Find where the given text appears and provide that cell's center as (x, y) coordinate. 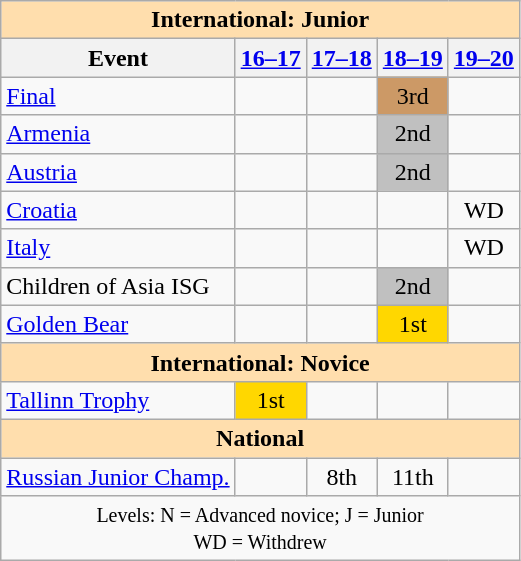
Tallinn Trophy (118, 400)
18–19 (412, 58)
16–17 (270, 58)
Event (118, 58)
11th (412, 477)
8th (342, 477)
Golden Bear (118, 324)
Austria (118, 172)
National (260, 438)
19–20 (484, 58)
Russian Junior Champ. (118, 477)
Armenia (118, 134)
International: Junior (260, 20)
International: Novice (260, 362)
17–18 (342, 58)
Children of Asia ISG (118, 286)
Levels: N = Advanced novice; J = Junior WD = Withdrew (260, 528)
Final (118, 96)
3rd (412, 96)
Croatia (118, 210)
Italy (118, 248)
